Provide the (X, Y) coordinate of the cell's center where the given text is located.  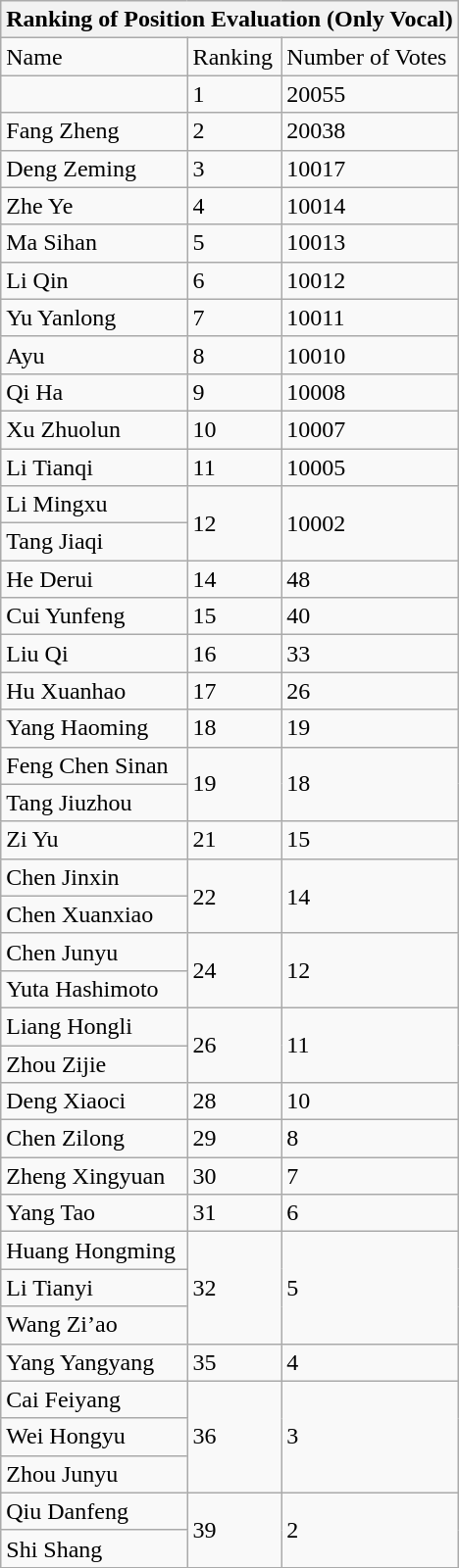
20055 (370, 94)
Li Tianqi (94, 467)
21 (234, 840)
Zhou Zijie (94, 1063)
Chen Xuanxiao (94, 914)
Shi Shang (94, 1548)
Li Qin (94, 280)
10013 (370, 243)
Wei Hongyu (94, 1437)
Ranking of Position Evaluation (Only Vocal) (229, 20)
28 (234, 1102)
17 (234, 691)
36 (234, 1437)
Yang Tao (94, 1213)
Qiu Danfeng (94, 1511)
Zi Yu (94, 840)
1 (234, 94)
Deng Xiaoci (94, 1102)
Feng Chen Sinan (94, 765)
Zhou Junyu (94, 1474)
9 (234, 392)
Li Mingxu (94, 505)
10011 (370, 318)
10002 (370, 523)
Chen Junyu (94, 952)
Cai Feiyang (94, 1399)
Tang Jiuzhou (94, 803)
Liang Hongli (94, 1026)
Yang Yangyang (94, 1362)
48 (370, 579)
Qi Ha (94, 392)
Yu Yanlong (94, 318)
Ranking (234, 57)
Zheng Xingyuan (94, 1176)
29 (234, 1139)
33 (370, 654)
Number of Votes (370, 57)
Xu Zhuolun (94, 429)
Chen Zilong (94, 1139)
10008 (370, 392)
He Derui (94, 579)
40 (370, 616)
10012 (370, 280)
Yang Haoming (94, 728)
35 (234, 1362)
16 (234, 654)
10014 (370, 206)
10017 (370, 169)
Hu Xuanhao (94, 691)
Deng Zeming (94, 169)
Cui Yunfeng (94, 616)
Wang Zi’ao (94, 1325)
Fang Zheng (94, 131)
Yuta Hashimoto (94, 989)
10007 (370, 429)
Li Tianyi (94, 1288)
Liu Qi (94, 654)
22 (234, 896)
Name (94, 57)
32 (234, 1288)
Tang Jiaqi (94, 542)
20038 (370, 131)
10005 (370, 467)
39 (234, 1530)
Ma Sihan (94, 243)
Ayu (94, 355)
Huang Hongming (94, 1250)
Chen Jinxin (94, 877)
24 (234, 970)
30 (234, 1176)
Zhe Ye (94, 206)
10010 (370, 355)
31 (234, 1213)
